Pinpoint the cell where the given text exists, returning its [x, y] midpoint coordinate. 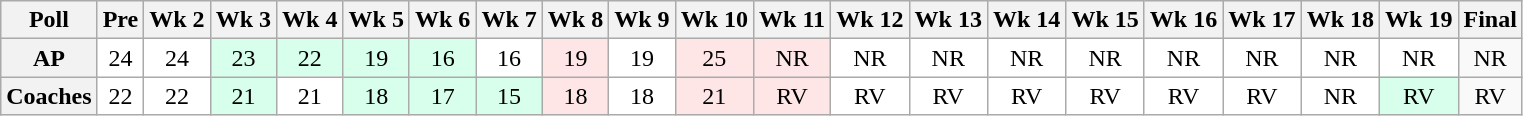
Wk 19 [1419, 20]
Wk 12 [870, 20]
Wk 14 [1026, 20]
Wk 15 [1105, 20]
Wk 11 [792, 20]
Final [1490, 20]
Wk 13 [948, 20]
AP [49, 58]
17 [442, 96]
Coaches [49, 96]
Poll [49, 20]
Wk 17 [1262, 20]
23 [243, 58]
Wk 10 [714, 20]
15 [509, 96]
Wk 9 [642, 20]
Wk 4 [310, 20]
Wk 16 [1183, 20]
Wk 7 [509, 20]
Wk 8 [575, 20]
Wk 5 [376, 20]
25 [714, 58]
Wk 6 [442, 20]
Wk 3 [243, 20]
Wk 2 [177, 20]
Wk 18 [1340, 20]
Pre [120, 20]
